From the cell containing the given text, extract its center point as (X, Y) coordinate. 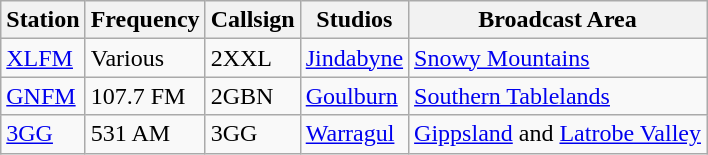
Goulburn (354, 96)
Jindabyne (354, 58)
531 AM (145, 134)
Warragul (354, 134)
Gippsland and Latrobe Valley (558, 134)
Studios (354, 20)
XLFM (43, 58)
Callsign (252, 20)
GNFM (43, 96)
Various (145, 58)
Southern Tablelands (558, 96)
2GBN (252, 96)
Snowy Mountains (558, 58)
Broadcast Area (558, 20)
107.7 FM (145, 96)
Station (43, 20)
Frequency (145, 20)
2XXL (252, 58)
